Provide the [X, Y] coordinate of the cell's center where the given text is located.  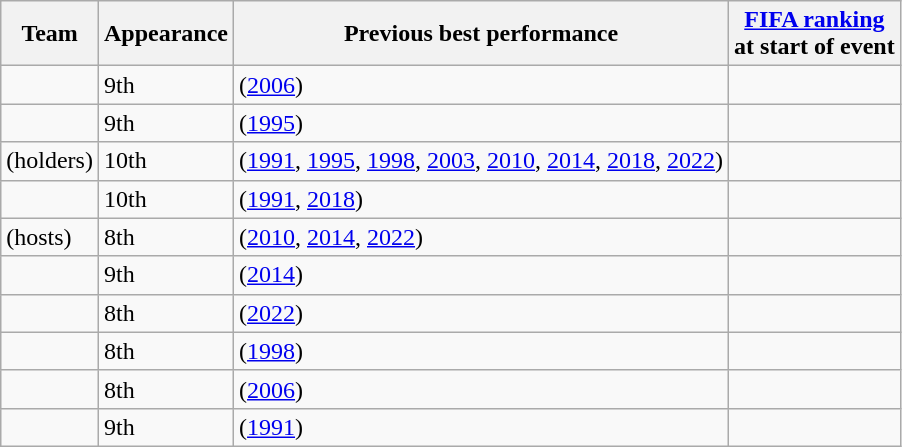
(2010, 2014, 2022) [482, 237]
(2014) [482, 275]
(1991) [482, 427]
(1998) [482, 351]
(1991, 1995, 1998, 2003, 2010, 2014, 2018, 2022) [482, 161]
Appearance [166, 34]
(hosts) [50, 237]
Previous best performance [482, 34]
(1991, 2018) [482, 199]
(1995) [482, 123]
(2022) [482, 313]
Team [50, 34]
FIFA rankingat start of event [815, 34]
(holders) [50, 161]
